Output the (x, y) coordinate of the center of the cell containing the given text.  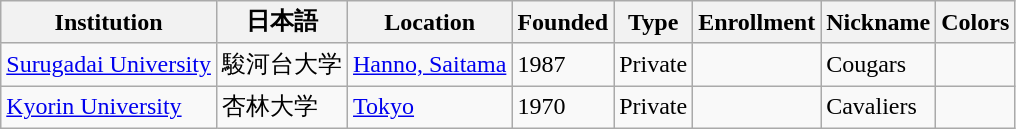
Location (430, 22)
Type (654, 22)
日本語 (282, 22)
Founded (563, 22)
1987 (563, 64)
Cougars (878, 64)
Cavaliers (878, 108)
Tokyo (430, 108)
Colors (976, 22)
Nickname (878, 22)
Hanno, Saitama (430, 64)
駿河台大学 (282, 64)
Enrollment (757, 22)
Institution (109, 22)
杏林大学 (282, 108)
Surugadai University (109, 64)
Kyorin University (109, 108)
1970 (563, 108)
